Provide the [x, y] coordinate of the cell's center where the given text is located.  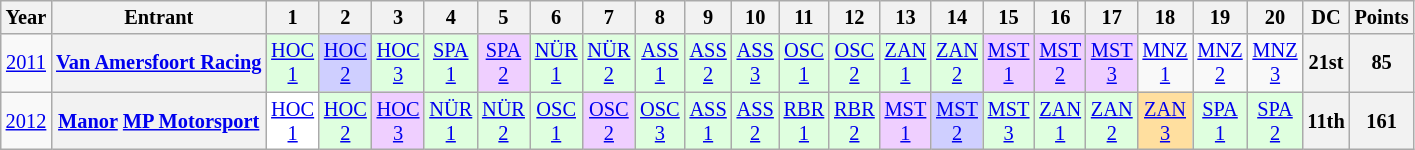
85 [1382, 63]
MNZ2 [1220, 63]
14 [957, 17]
19 [1220, 17]
17 [1112, 17]
3 [398, 17]
15 [1009, 17]
2012 [26, 121]
18 [1166, 17]
RBR1 [804, 121]
ASS3 [756, 63]
RBR2 [854, 121]
4 [450, 17]
161 [1382, 121]
2 [346, 17]
11 [804, 17]
Entrant [158, 17]
1 [292, 17]
DC [1326, 17]
6 [556, 17]
11th [1326, 121]
10 [756, 17]
12 [854, 17]
Year [26, 17]
20 [1276, 17]
2011 [26, 63]
8 [660, 17]
Van Amersfoort Racing [158, 63]
13 [906, 17]
5 [504, 17]
Points [1382, 17]
Manor MP Motorsport [158, 121]
ZAN3 [1166, 121]
9 [708, 17]
OSC3 [660, 121]
7 [610, 17]
16 [1060, 17]
21st [1326, 63]
MNZ3 [1276, 63]
MNZ1 [1166, 63]
